Return [X, Y] of the center of cell containing provided text 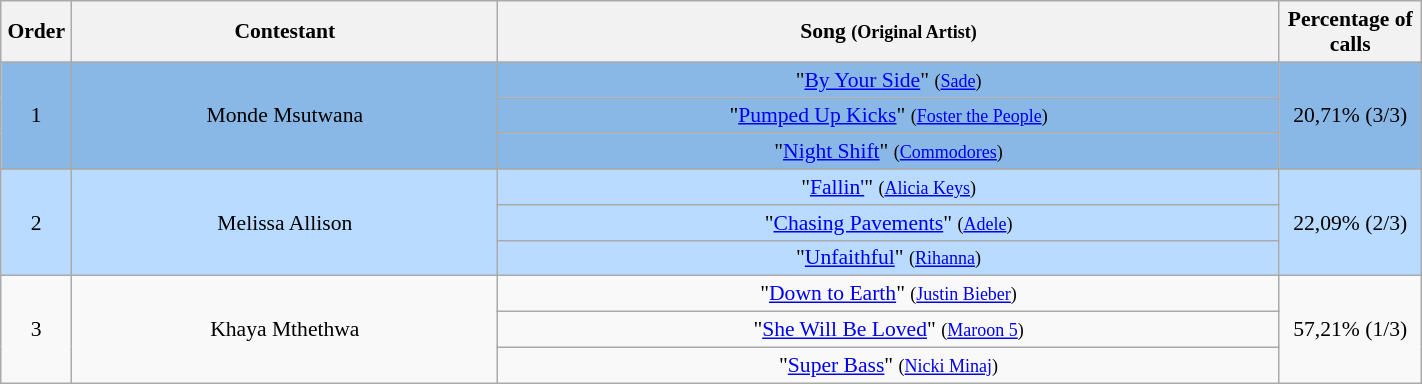
3 [36, 330]
Song (Original Artist) [888, 32]
Percentage of calls [1350, 32]
Contestant [285, 32]
"Unfaithful" (Rihanna) [888, 258]
"Chasing Pavements" (Adele) [888, 223]
"Fallin'" (Alicia Keys) [888, 187]
2 [36, 222]
"She Will Be Loved" (Maroon 5) [888, 330]
Melissa Allison [285, 222]
"Down to Earth" (Justin Bieber) [888, 294]
"Super Bass" (Nicki Minaj) [888, 365]
Order [36, 32]
Khaya Mthethwa [285, 330]
22,09% (2/3) [1350, 222]
1 [36, 116]
"By Your Side" (Sade) [888, 80]
Monde Msutwana [285, 116]
"Pumped Up Kicks" (Foster the People) [888, 116]
20,71% (3/3) [1350, 116]
57,21% (1/3) [1350, 330]
"Night Shift" (Commodores) [888, 152]
